Search for the cell housing the specified text and yield its [X, Y] center coordinate. 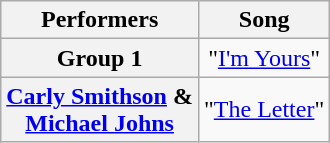
Song [264, 20]
"I'm Yours" [264, 58]
"The Letter" [264, 110]
Group 1 [100, 58]
Carly Smithson &Michael Johns [100, 110]
Performers [100, 20]
